Capture the cell that displays the provided text and extract its [X, Y] central coordinate. 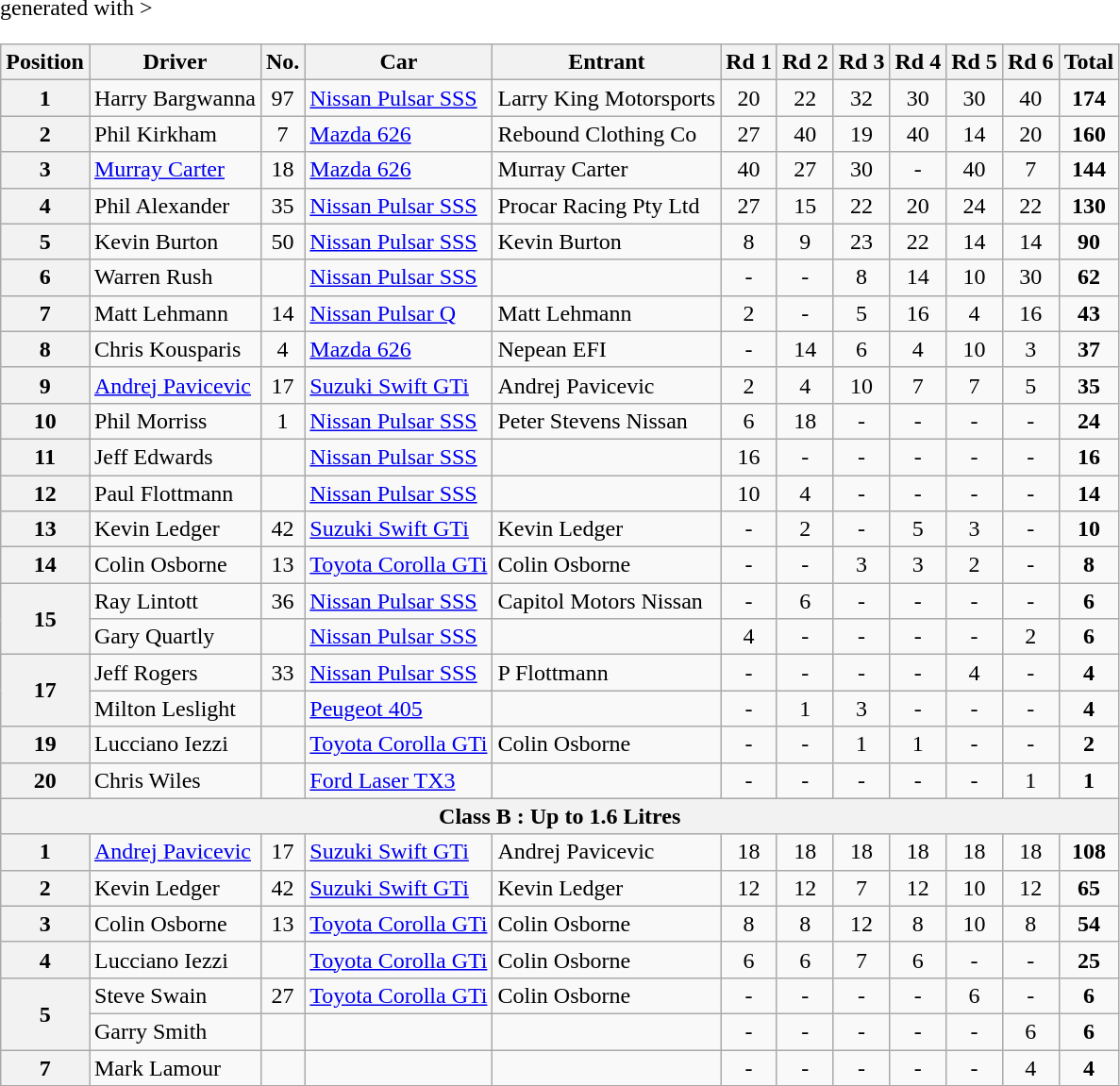
32 [861, 98]
160 [1089, 134]
65 [1089, 888]
Warren Rush [175, 277]
97 [282, 98]
Nissan Pulsar Q [398, 313]
Capitol Motors Nissan [607, 601]
Peter Stevens Nissan [607, 421]
Ray Lintott [175, 601]
Rebound Clothing Co [607, 134]
Phil Morriss [175, 421]
Chris Kousparis [175, 349]
Harry Bargwanna [175, 98]
Car [398, 62]
Rd 6 [1030, 62]
Steve Swain [175, 995]
43 [1089, 313]
Nepean EFI [607, 349]
Jeff Rogers [175, 673]
11 [45, 457]
Peugeot 405 [398, 709]
Entrant [607, 62]
Rd 5 [975, 62]
Phil Kirkham [175, 134]
108 [1089, 852]
Total [1089, 62]
Driver [175, 62]
Gary Quartly [175, 637]
33 [282, 673]
Ford Laser TX3 [398, 780]
Phil Alexander [175, 206]
Jeff Edwards [175, 457]
23 [861, 242]
Garry Smith [175, 1031]
25 [1089, 960]
Position [45, 62]
37 [1089, 349]
Rd 2 [805, 62]
Class B : Up to 1.6 Litres [560, 816]
Mark Lamour [175, 1067]
Rd 1 [749, 62]
36 [282, 601]
90 [1089, 242]
Paul Flottmann [175, 493]
54 [1089, 924]
Rd 3 [861, 62]
P Flottmann [607, 673]
Procar Racing Pty Ltd [607, 206]
No. [282, 62]
Larry King Motorsports [607, 98]
Chris Wiles [175, 780]
Rd 4 [918, 62]
Milton Leslight [175, 709]
144 [1089, 170]
62 [1089, 277]
50 [282, 242]
130 [1089, 206]
174 [1089, 98]
